Return the [x, y] coordinate for the center point of the cell that contains the specified text.  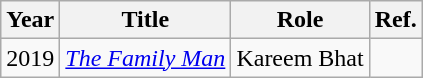
Role [300, 20]
Kareem Bhat [300, 58]
Ref. [396, 20]
Year [30, 20]
2019 [30, 58]
The Family Man [146, 58]
Title [146, 20]
